Pinpoint the cell where the given text exists, returning its (X, Y) midpoint coordinate. 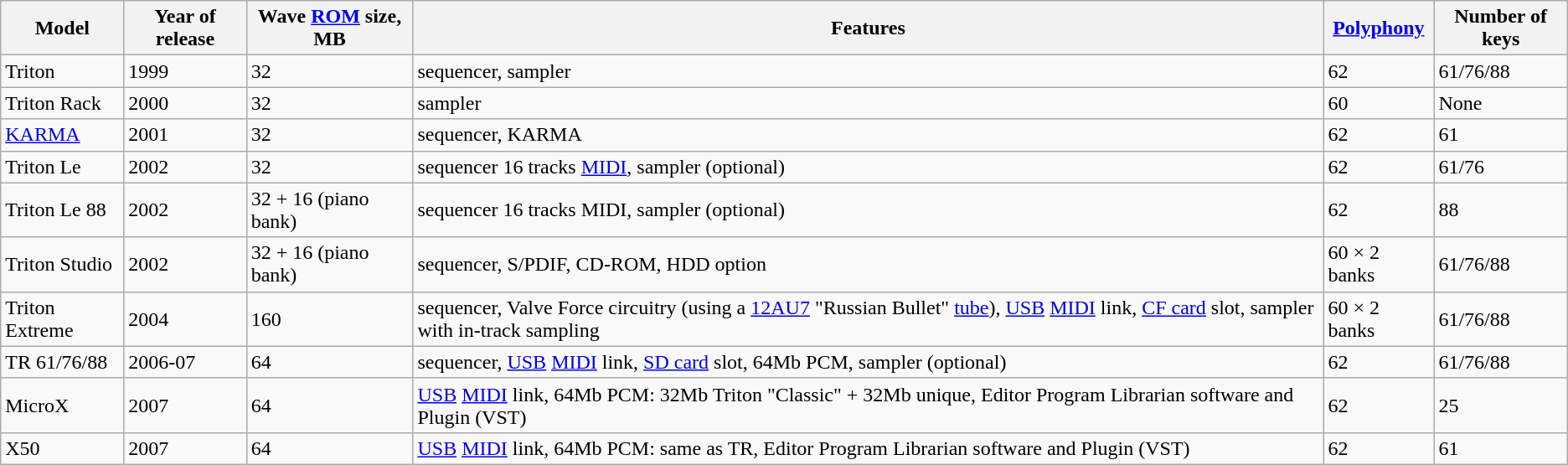
Triton (62, 71)
25 (1501, 406)
2004 (185, 318)
Triton Extreme (62, 318)
2001 (185, 135)
60 (1379, 103)
MicroX (62, 406)
2000 (185, 103)
2006-07 (185, 362)
USB MIDI link, 64Mb PCM: same as TR, Editor Program Librarian software and Plugin (VST) (868, 448)
88 (1501, 209)
Model (62, 28)
Triton Le 88 (62, 209)
sequencer, KARMA (868, 135)
160 (330, 318)
sequencer, S/PDIF, CD-ROM, HDD option (868, 265)
Year of release (185, 28)
X50 (62, 448)
Number of keys (1501, 28)
KARMA (62, 135)
Triton Studio (62, 265)
sampler (868, 103)
TR 61/76/88 (62, 362)
Features (868, 28)
61/76 (1501, 167)
Polyphony (1379, 28)
USB MIDI link, 64Mb PCM: 32Mb Triton "Classic" + 32Mb unique, Editor Program Librarian software and Plugin (VST) (868, 406)
Triton Rack (62, 103)
sequencer, sampler (868, 71)
Triton Le (62, 167)
1999 (185, 71)
Wave ROM size, MB (330, 28)
sequencer, Valve Force circuitry (using a 12AU7 "Russian Bullet" tube), USB MIDI link, CF card slot, sampler with in-track sampling (868, 318)
None (1501, 103)
sequencer, USB MIDI link, SD card slot, 64Mb PCM, sampler (optional) (868, 362)
